Extract the [x, y] coordinate from the center of the cell holding the provided text.  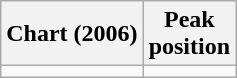
Peakposition [189, 34]
Chart (2006) [72, 34]
